Locate the cell with the specified text and output its [X, Y] center coordinate. 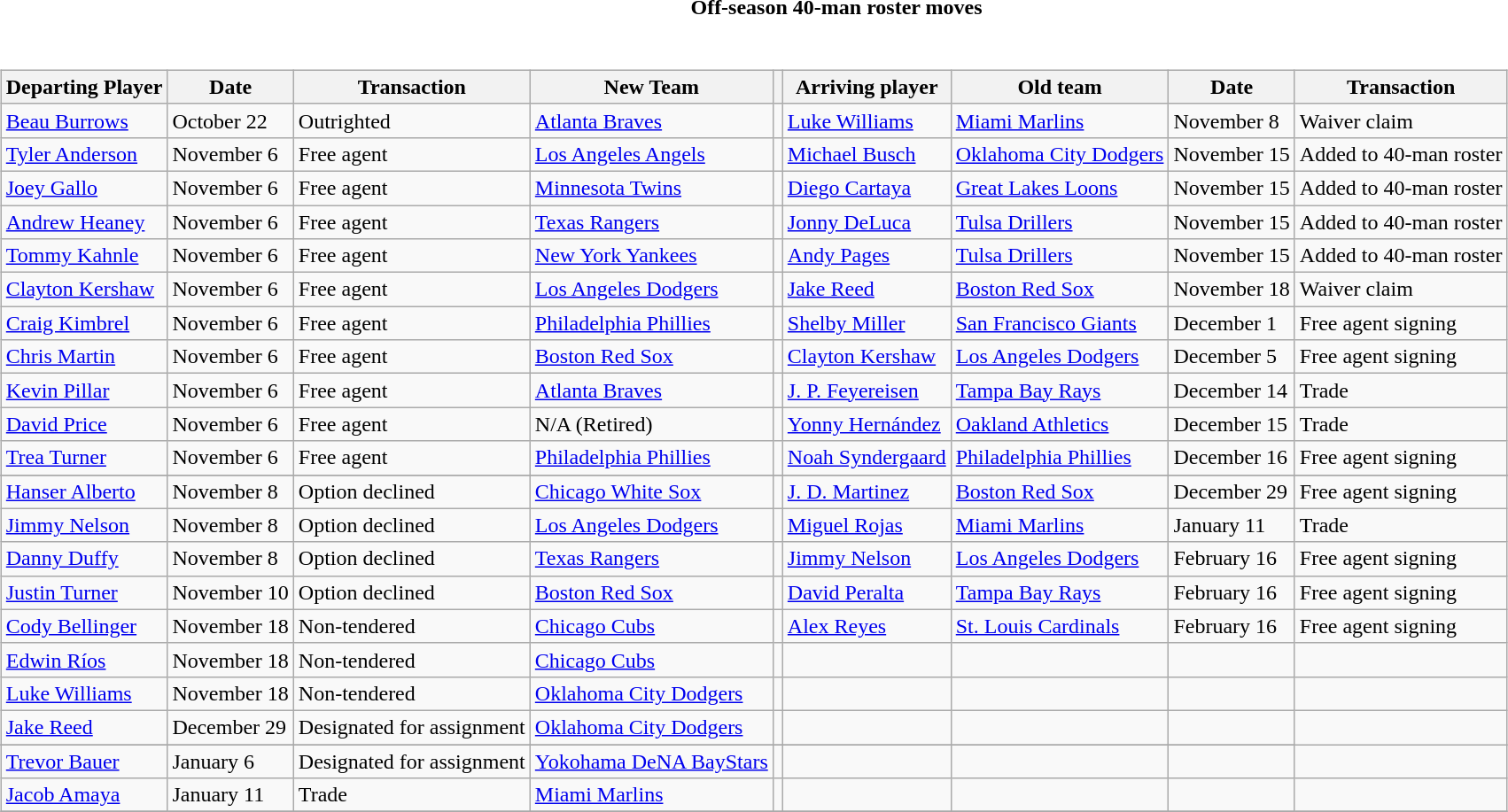
January 6 [230, 761]
Chris Martin [84, 357]
Outrighted [411, 120]
Hanser Alberto [84, 491]
Danny Duffy [84, 559]
Diego Cartaya [867, 188]
Jonny DeLuca [867, 222]
December 5 [1232, 357]
Justin Turner [84, 592]
Los Angeles Angels [651, 154]
Andrew Heaney [84, 222]
Andy Pages [867, 256]
Beau Burrows [84, 120]
Alex Reyes [867, 626]
Tommy Kahnle [84, 256]
October 22 [230, 120]
Minnesota Twins [651, 188]
Noah Syndergaard [867, 458]
New Team [651, 87]
David Peralta [867, 592]
Arriving player [867, 87]
Trevor Bauer [84, 761]
San Francisco Giants [1060, 323]
N/A (Retired) [651, 424]
Miguel Rojas [867, 525]
Joey Gallo [84, 188]
St. Louis Cardinals [1060, 626]
December 16 [1232, 458]
Craig Kimbrel [84, 323]
Tyler Anderson [84, 154]
Departing Player [84, 87]
J. P. Feyereisen [867, 391]
December 14 [1232, 391]
Kevin Pillar [84, 391]
Oakland Athletics [1060, 424]
Edwin Ríos [84, 660]
David Price [84, 424]
Michael Busch [867, 154]
November 10 [230, 592]
Chicago White Sox [651, 491]
December 15 [1232, 424]
New York Yankees [651, 256]
Trea Turner [84, 458]
Jacob Amaya [84, 795]
Great Lakes Loons [1060, 188]
Old team [1060, 87]
J. D. Martinez [867, 491]
Shelby Miller [867, 323]
December 1 [1232, 323]
Cody Bellinger [84, 626]
Yonny Hernández [867, 424]
Yokohama DeNA BayStars [651, 761]
